Return the (x, y) coordinate for the center point of the cell that contains the specified text.  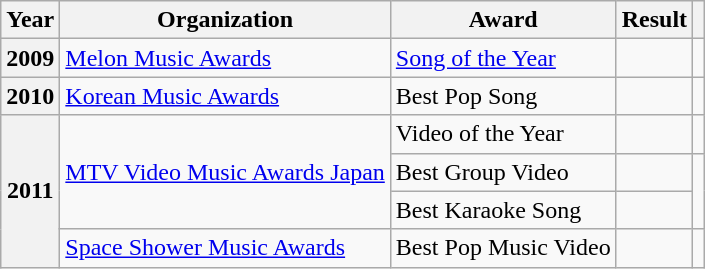
Year (30, 20)
Video of the Year (503, 134)
Song of the Year (503, 58)
2010 (30, 96)
Award (503, 20)
Organization (226, 20)
Best Group Video (503, 172)
Space Shower Music Awards (226, 248)
Melon Music Awards (226, 58)
Best Pop Song (503, 96)
2011 (30, 191)
Best Pop Music Video (503, 248)
Korean Music Awards (226, 96)
MTV Video Music Awards Japan (226, 172)
Result (654, 20)
2009 (30, 58)
Best Karaoke Song (503, 210)
